Identify which cell holds the provided text, then report its [X, Y] central coordinate. 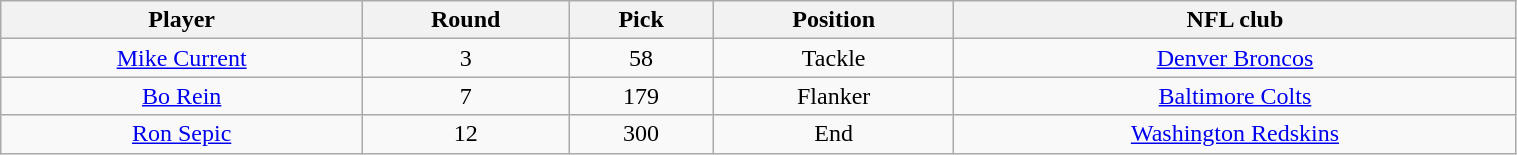
Pick [642, 20]
Flanker [833, 96]
3 [466, 58]
58 [642, 58]
Baltimore Colts [1235, 96]
Ron Sepic [182, 134]
300 [642, 134]
Bo Rein [182, 96]
End [833, 134]
12 [466, 134]
179 [642, 96]
7 [466, 96]
Washington Redskins [1235, 134]
Player [182, 20]
NFL club [1235, 20]
Tackle [833, 58]
Mike Current [182, 58]
Round [466, 20]
Denver Broncos [1235, 58]
Position [833, 20]
